Detect which cell encompasses the target text, then output its [x, y] center coordinate. 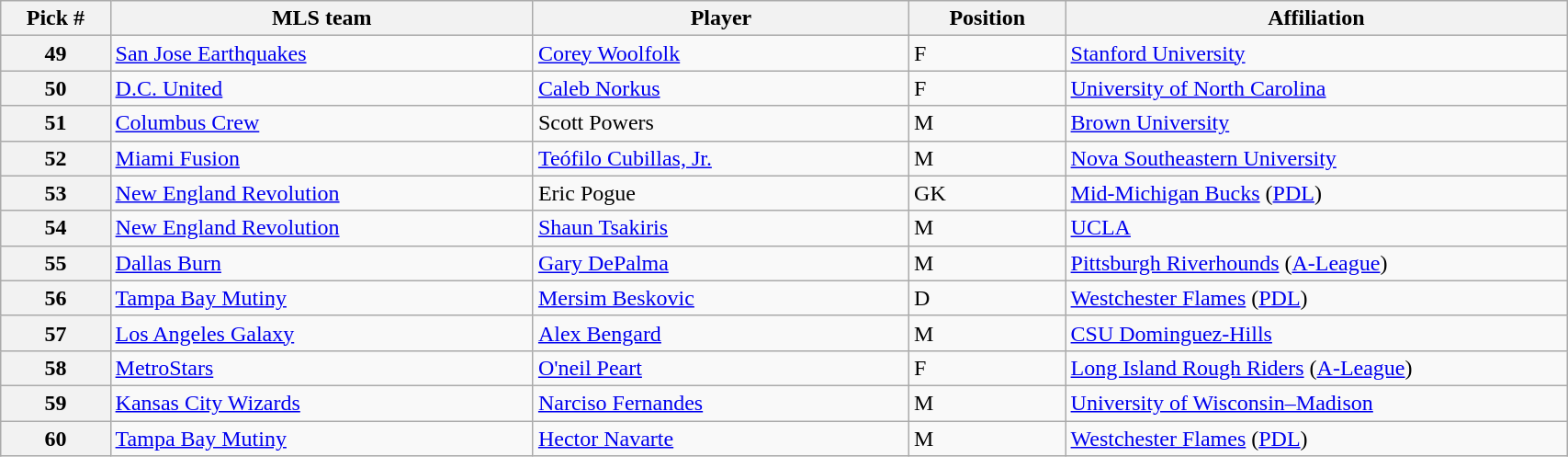
GK [987, 193]
Pick # [55, 18]
Long Island Rough Riders (A-League) [1316, 368]
56 [55, 298]
Caleb Norkus [720, 88]
49 [55, 53]
Nova Southeastern University [1316, 158]
Mersim Beskovic [720, 298]
60 [55, 439]
Shaun Tsakiris [720, 228]
D.C. United [321, 88]
Teófilo Cubillas, Jr. [720, 158]
University of North Carolina [1316, 88]
Gary DePalma [720, 263]
Scott Powers [720, 123]
Narciso Fernandes [720, 403]
MLS team [321, 18]
Brown University [1316, 123]
Dallas Burn [321, 263]
57 [55, 333]
54 [55, 228]
52 [55, 158]
O'neil Peart [720, 368]
Miami Fusion [321, 158]
50 [55, 88]
Alex Bengard [720, 333]
53 [55, 193]
UCLA [1316, 228]
Affiliation [1316, 18]
D [987, 298]
Player [720, 18]
Los Angeles Galaxy [321, 333]
Mid-Michigan Bucks (PDL) [1316, 193]
Kansas City Wizards [321, 403]
51 [55, 123]
Corey Woolfolk [720, 53]
Columbus Crew [321, 123]
55 [55, 263]
Position [987, 18]
San Jose Earthquakes [321, 53]
MetroStars [321, 368]
Pittsburgh Riverhounds (A-League) [1316, 263]
59 [55, 403]
CSU Dominguez-Hills [1316, 333]
Hector Navarte [720, 439]
58 [55, 368]
Stanford University [1316, 53]
University of Wisconsin–Madison [1316, 403]
Eric Pogue [720, 193]
